Return (x, y) of the center of cell containing provided text 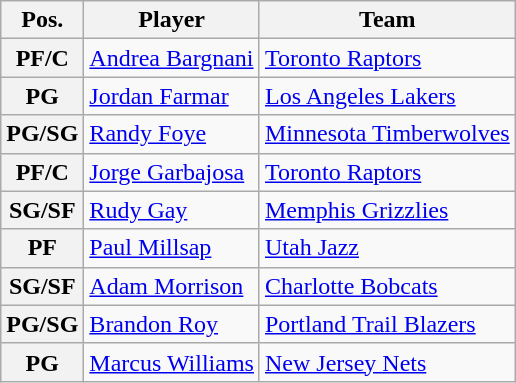
Paul Millsap (172, 248)
Team (387, 20)
Jordan Farmar (172, 96)
Memphis Grizzlies (387, 210)
Rudy Gay (172, 210)
Portland Trail Blazers (387, 324)
Adam Morrison (172, 286)
Marcus Williams (172, 362)
PF (42, 248)
Andrea Bargnani (172, 58)
Utah Jazz (387, 248)
Brandon Roy (172, 324)
Los Angeles Lakers (387, 96)
Pos. (42, 20)
Randy Foye (172, 134)
Player (172, 20)
Charlotte Bobcats (387, 286)
New Jersey Nets (387, 362)
Minnesota Timberwolves (387, 134)
Jorge Garbajosa (172, 172)
